Provide the (X, Y) coordinate of the cell's center where the given text is located.  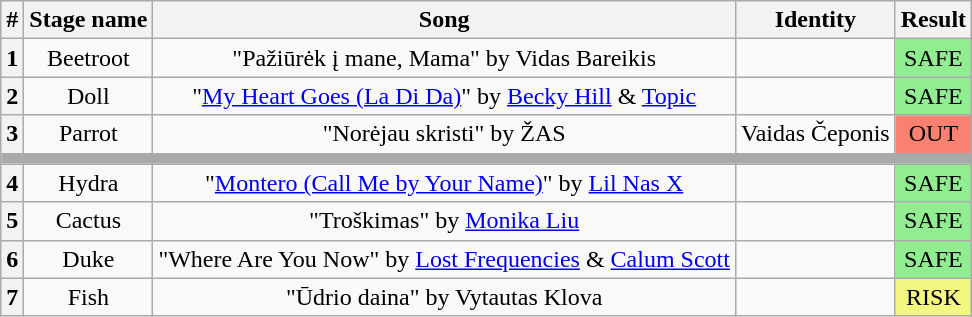
"Montero (Call Me by Your Name)" by Lil Nas X (444, 183)
Cactus (88, 221)
Parrot (88, 134)
# (12, 20)
2 (12, 96)
"Troškimas" by Monika Liu (444, 221)
Vaidas Čeponis (815, 134)
Hydra (88, 183)
6 (12, 259)
Song (444, 20)
Duke (88, 259)
3 (12, 134)
Beetroot (88, 58)
"My Heart Goes (La Di Da)" by Becky Hill & Topic (444, 96)
"Pažiūrėk į mane, Mama" by Vidas Bareikis (444, 58)
OUT (933, 134)
7 (12, 297)
RISK (933, 297)
Result (933, 20)
4 (12, 183)
1 (12, 58)
"Where Are You Now" by Lost Frequencies & Calum Scott (444, 259)
Doll (88, 96)
Stage name (88, 20)
Fish (88, 297)
5 (12, 221)
"Norėjau skristi" by ŽAS (444, 134)
Identity (815, 20)
"Ūdrio daina" by Vytautas Klova (444, 297)
